Locate the cell with the specified text and output its [x, y] center coordinate. 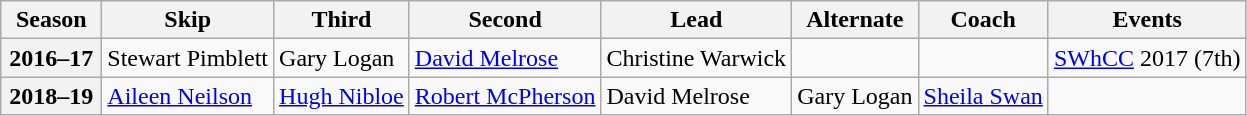
Lead [696, 20]
Aileen Neilson [188, 96]
Sheila Swan [983, 96]
2018–19 [52, 96]
Skip [188, 20]
Second [505, 20]
2016–17 [52, 58]
Season [52, 20]
Christine Warwick [696, 58]
Hugh Nibloe [342, 96]
SWhCC 2017 (7th) [1147, 58]
Coach [983, 20]
Alternate [855, 20]
Events [1147, 20]
Third [342, 20]
Stewart Pimblett [188, 58]
Robert McPherson [505, 96]
